Detect which cell encompasses the target text, then output its [X, Y] center coordinate. 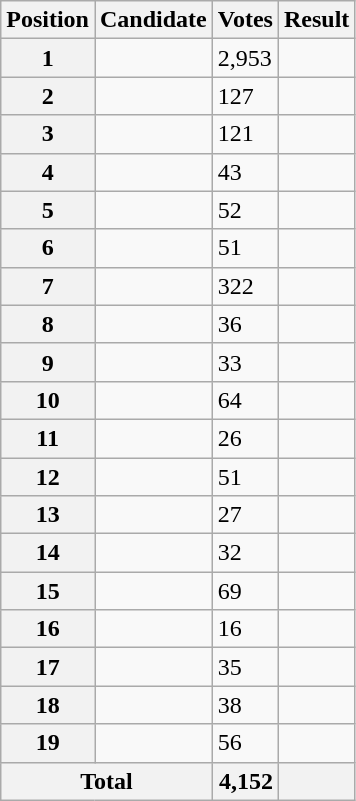
Candidate [153, 20]
121 [245, 134]
27 [245, 515]
52 [245, 210]
4,152 [245, 781]
4 [48, 172]
12 [48, 477]
19 [48, 743]
7 [48, 286]
15 [48, 591]
Result [316, 20]
1 [48, 58]
127 [245, 96]
17 [48, 667]
10 [48, 400]
5 [48, 210]
33 [245, 362]
9 [48, 362]
64 [245, 400]
8 [48, 324]
26 [245, 438]
13 [48, 515]
Position [48, 20]
Total [107, 781]
11 [48, 438]
Votes [245, 20]
18 [48, 705]
43 [245, 172]
322 [245, 286]
3 [48, 134]
2 [48, 96]
35 [245, 667]
69 [245, 591]
32 [245, 553]
6 [48, 248]
14 [48, 553]
56 [245, 743]
36 [245, 324]
2,953 [245, 58]
38 [245, 705]
